Search for the cell housing the specified text and yield its [X, Y] center coordinate. 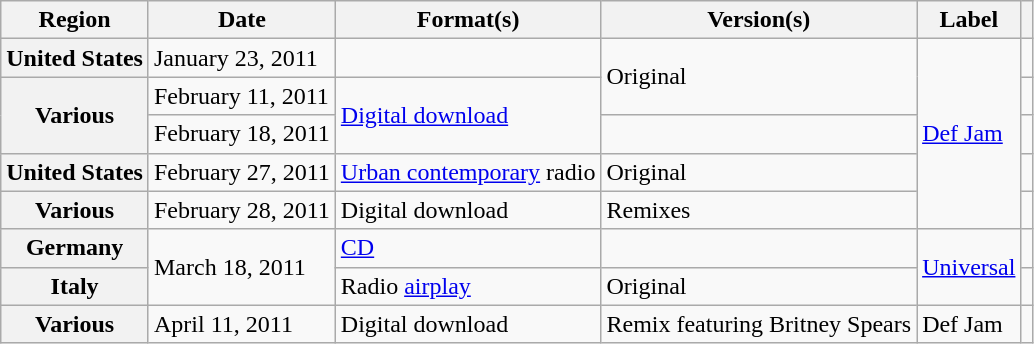
Region [75, 20]
March 18, 2011 [242, 267]
Version(s) [759, 20]
Radio airplay [468, 286]
February 18, 2011 [242, 134]
Format(s) [468, 20]
Universal [969, 267]
Urban contemporary radio [468, 172]
Remixes [759, 210]
February 11, 2011 [242, 96]
January 23, 2011 [242, 58]
February 27, 2011 [242, 172]
Label [969, 20]
Date [242, 20]
February 28, 2011 [242, 210]
Germany [75, 248]
Remix featuring Britney Spears [759, 324]
April 11, 2011 [242, 324]
CD [468, 248]
Italy [75, 286]
